Extract the [X, Y] coordinate from the center of the cell holding the provided text.  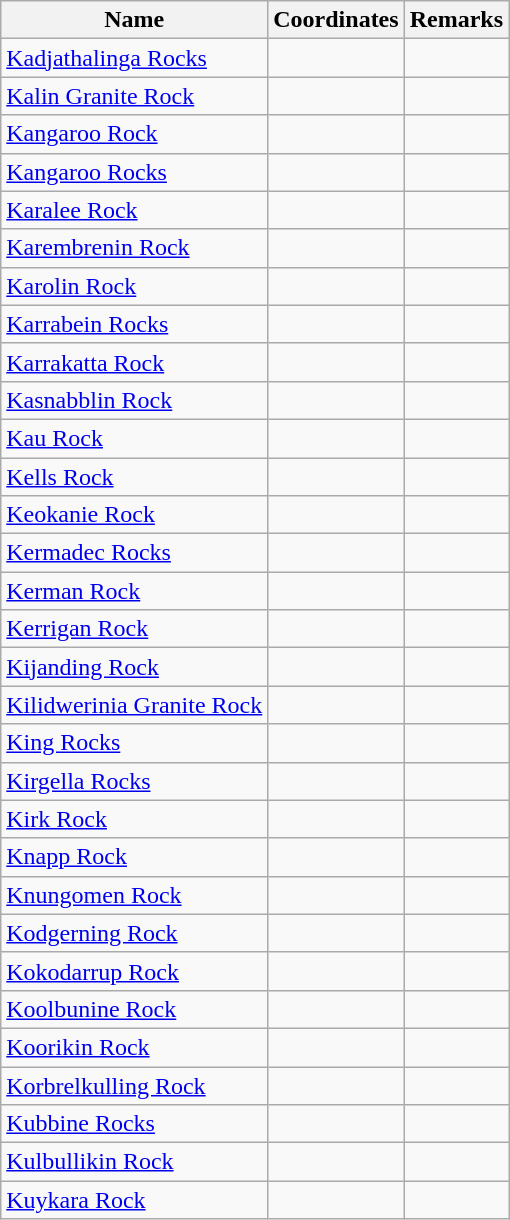
Kerman Rock [134, 591]
Kermadec Rocks [134, 553]
Kodgerning Rock [134, 933]
Kerrigan Rock [134, 629]
Karolin Rock [134, 286]
King Rocks [134, 743]
Kilidwerinia Granite Rock [134, 705]
Kasnabblin Rock [134, 400]
Kirk Rock [134, 819]
Name [134, 20]
Karrabein Rocks [134, 324]
Knapp Rock [134, 857]
Keokanie Rock [134, 515]
Kubbine Rocks [134, 1124]
Coordinates [336, 20]
Kadjathalinga Rocks [134, 58]
Kells Rock [134, 477]
Kangaroo Rock [134, 134]
Kirgella Rocks [134, 781]
Koorikin Rock [134, 1047]
Kuykara Rock [134, 1200]
Kijanding Rock [134, 667]
Knungomen Rock [134, 895]
Koolbunine Rock [134, 1009]
Remarks [456, 20]
Kokodarrup Rock [134, 971]
Kau Rock [134, 438]
Karrakatta Rock [134, 362]
Kulbullikin Rock [134, 1162]
Kangaroo Rocks [134, 172]
Korbrelkulling Rock [134, 1085]
Kalin Granite Rock [134, 96]
Karembrenin Rock [134, 248]
Karalee Rock [134, 210]
